Search for the cell housing the specified text and yield its [x, y] center coordinate. 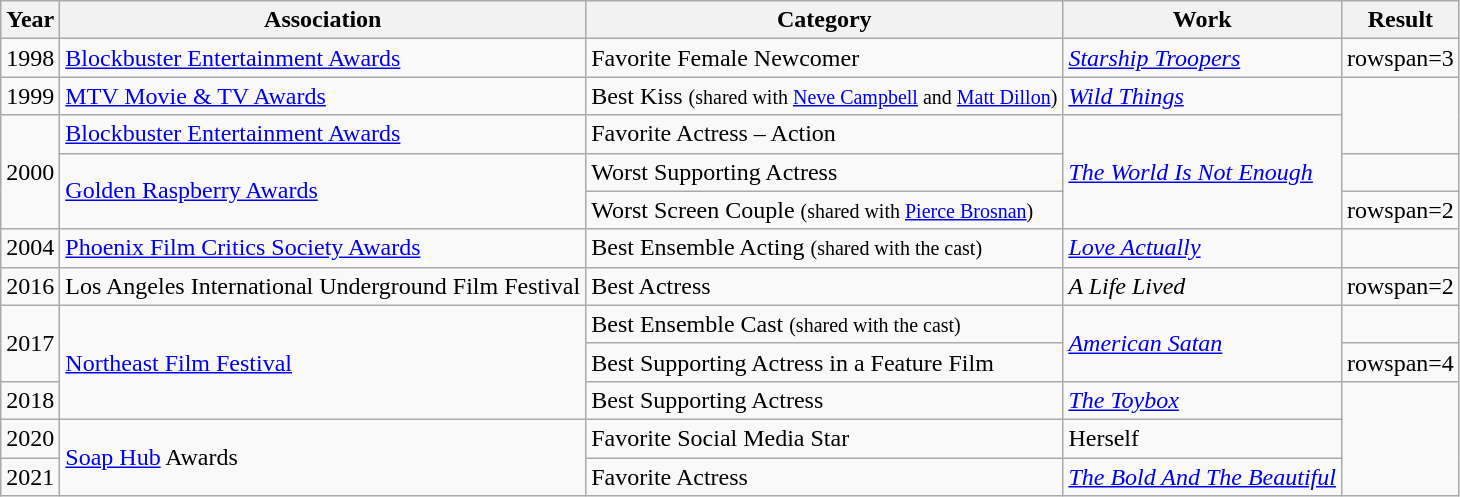
2020 [30, 438]
2004 [30, 248]
Herself [1202, 438]
Love Actually [1202, 248]
Best Supporting Actress in a Feature Film [824, 362]
2018 [30, 400]
Association [323, 20]
2017 [30, 343]
Los Angeles International Underground Film Festival [323, 286]
Best Supporting Actress [824, 400]
Best Ensemble Cast (shared with the cast) [824, 324]
Favorite Female Newcomer [824, 58]
1999 [30, 96]
American Satan [1202, 343]
Category [824, 20]
2021 [30, 477]
Favorite Actress – Action [824, 134]
Favorite Social Media Star [824, 438]
Best Kiss (shared with Neve Campbell and Matt Dillon) [824, 96]
Best Actress [824, 286]
1998 [30, 58]
Worst Screen Couple (shared with Pierce Brosnan) [824, 210]
MTV Movie & TV Awards [323, 96]
Work [1202, 20]
2016 [30, 286]
Northeast Film Festival [323, 362]
Result [1400, 20]
The Bold And The Beautiful [1202, 477]
Wild Things [1202, 96]
Phoenix Film Critics Society Awards [323, 248]
Year [30, 20]
rowspan=4 [1400, 362]
2000 [30, 172]
Golden Raspberry Awards [323, 191]
The World Is Not Enough [1202, 172]
Favorite Actress [824, 477]
A Life Lived [1202, 286]
Worst Supporting Actress [824, 172]
rowspan=3 [1400, 58]
The Toybox [1202, 400]
Best Ensemble Acting (shared with the cast) [824, 248]
Soap Hub Awards [323, 457]
Starship Troopers [1202, 58]
